Find where the given text appears and provide that cell's center as (x, y) coordinate. 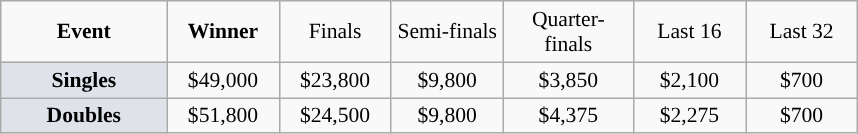
Winner (223, 32)
Quarter-finals (568, 32)
Finals (335, 32)
Last 16 (689, 32)
Last 32 (802, 32)
$4,375 (568, 116)
$24,500 (335, 116)
$2,275 (689, 116)
Doubles (84, 116)
$3,850 (568, 80)
$51,800 (223, 116)
$49,000 (223, 80)
$2,100 (689, 80)
Singles (84, 80)
$23,800 (335, 80)
Event (84, 32)
Semi-finals (447, 32)
